Provide the [x, y] coordinate of the cell's center where the given text is located.  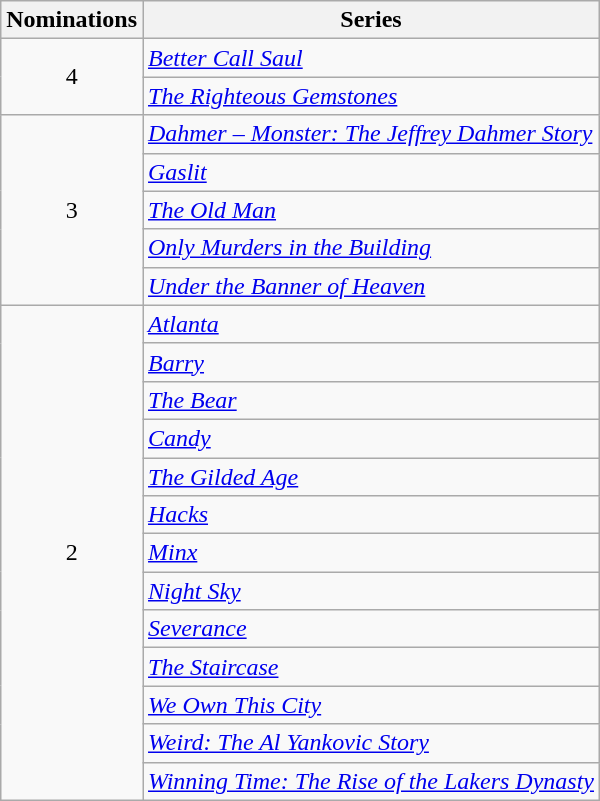
Candy [370, 438]
Minx [370, 553]
Weird: The Al Yankovic Story [370, 743]
The Bear [370, 400]
Barry [370, 362]
Dahmer – Monster: The Jeffrey Dahmer Story [370, 134]
Night Sky [370, 591]
Series [370, 20]
Nominations [72, 20]
Hacks [370, 515]
Severance [370, 629]
The Gilded Age [370, 477]
Winning Time: The Rise of the Lakers Dynasty [370, 781]
The Staircase [370, 667]
The Old Man [370, 210]
Gaslit [370, 172]
Atlanta [370, 324]
We Own This City [370, 705]
Only Murders in the Building [370, 248]
3 [72, 210]
The Righteous Gemstones [370, 96]
4 [72, 77]
Better Call Saul [370, 58]
2 [72, 552]
Under the Banner of Heaven [370, 286]
